Extract the [X, Y] coordinate from the center of the cell holding the provided text.  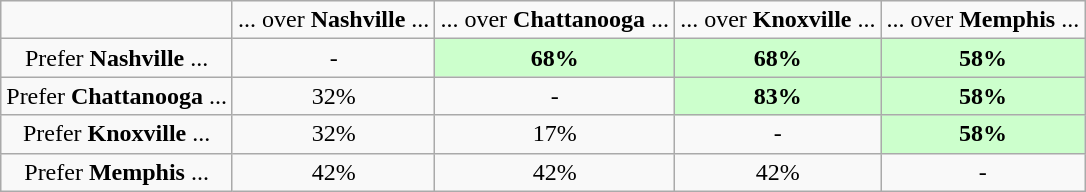
Prefer Memphis ... [117, 172]
... over Nashville ... [333, 20]
... over Memphis ... [983, 20]
Prefer Chattanooga ... [117, 96]
17% [555, 134]
Prefer Knoxville ... [117, 134]
... over Knoxville ... [778, 20]
83% [778, 96]
Prefer Nashville ... [117, 58]
... over Chattanooga ... [555, 20]
